Detect which cell encompasses the target text, then output its (x, y) center coordinate. 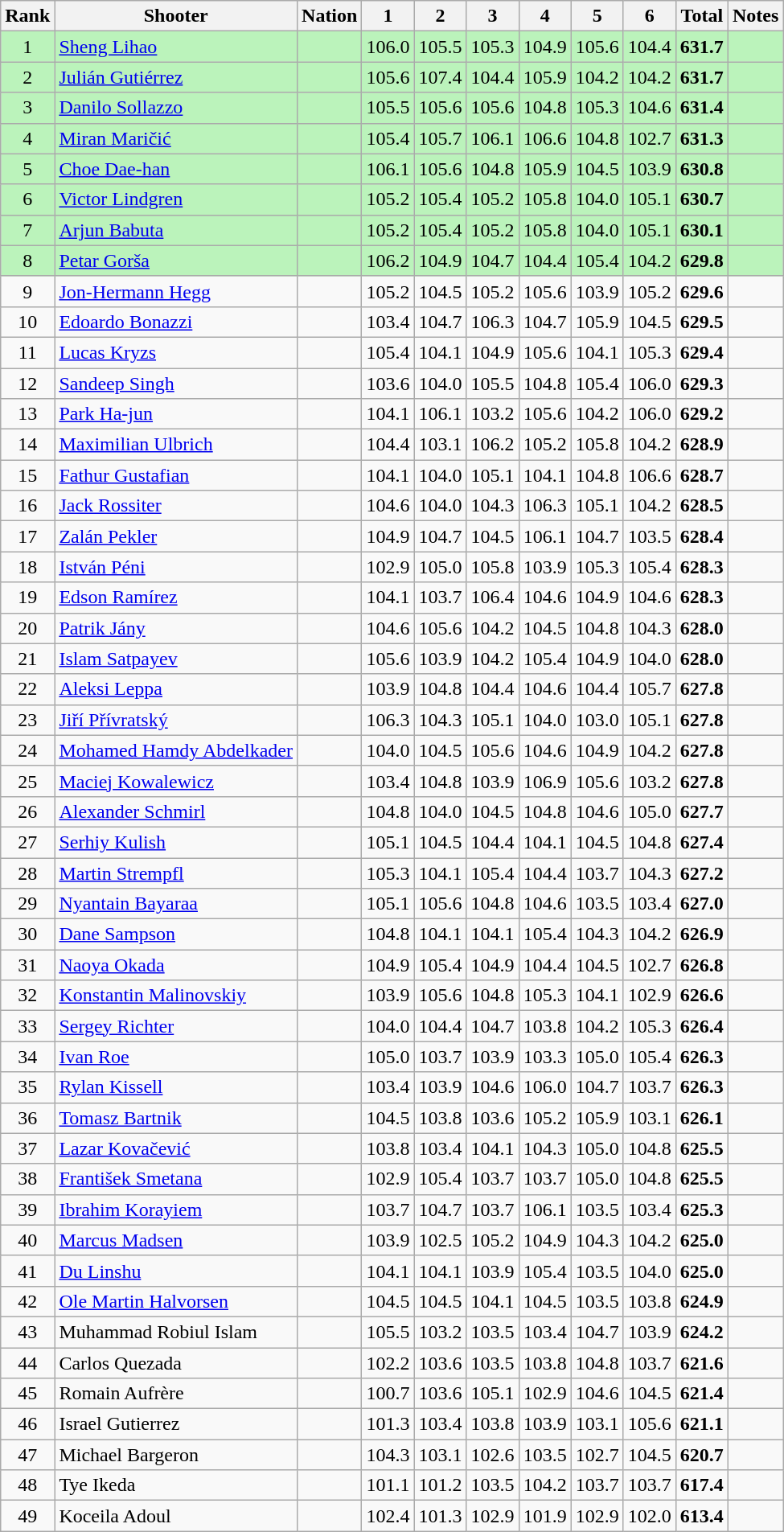
Total (701, 16)
626.9 (701, 934)
621.4 (701, 1394)
10 (27, 322)
Mohamed Hamdy Abdelkader (176, 750)
35 (27, 1087)
Michael Bargeron (176, 1455)
Du Linshu (176, 1271)
Rank (27, 16)
103.0 (597, 720)
102.2 (388, 1363)
Jiří Přívratský (176, 720)
20 (27, 628)
Koceila Adoul (176, 1516)
25 (27, 781)
Konstantin Malinovskiy (176, 996)
9 (27, 291)
Maximilian Ulbrich (176, 445)
Victor Lindgren (176, 199)
626.6 (701, 996)
107.4 (441, 77)
Sergey Richter (176, 1026)
629.6 (701, 291)
106.9 (545, 781)
39 (27, 1210)
Nation (330, 16)
Nyantain Bayaraa (176, 904)
Muhammad Robiul Islam (176, 1332)
Edson Ramírez (176, 598)
29 (27, 904)
628.4 (701, 536)
102.0 (650, 1516)
626.1 (701, 1118)
102.6 (492, 1455)
Tomasz Bartnik (176, 1118)
Naoya Okada (176, 965)
26 (27, 811)
629.5 (701, 322)
629.8 (701, 261)
102.5 (441, 1240)
621.6 (701, 1363)
Fathur Gustafian (176, 475)
102.4 (388, 1516)
628.9 (701, 445)
Arjun Babuta (176, 230)
628.7 (701, 475)
101.9 (545, 1516)
22 (27, 689)
32 (27, 996)
Edoardo Bonazzi (176, 322)
15 (27, 475)
100.7 (388, 1394)
47 (27, 1455)
613.4 (701, 1516)
Ibrahim Korayiem (176, 1210)
625.3 (701, 1210)
Choe Dae-han (176, 169)
631.3 (701, 138)
627.7 (701, 811)
19 (27, 598)
630.8 (701, 169)
Jack Rossiter (176, 506)
28 (27, 873)
Lazar Kovačević (176, 1148)
31 (27, 965)
Serhiy Kulish (176, 842)
40 (27, 1240)
628.5 (701, 506)
617.4 (701, 1485)
630.1 (701, 230)
Israel Gutierrez (176, 1424)
12 (27, 384)
37 (27, 1148)
44 (27, 1363)
621.1 (701, 1424)
Miran Maričić (176, 138)
Julián Gutiérrez (176, 77)
Maciej Kowalewicz (176, 781)
48 (27, 1485)
627.2 (701, 873)
42 (27, 1301)
627.0 (701, 904)
106.4 (492, 598)
101.2 (441, 1485)
24 (27, 750)
45 (27, 1394)
626.8 (701, 965)
Patrik Jány (176, 628)
103.3 (545, 1057)
Rylan Kissell (176, 1087)
27 (27, 842)
30 (27, 934)
34 (27, 1057)
17 (27, 536)
Shooter (176, 16)
Tye Ikeda (176, 1485)
624.9 (701, 1301)
46 (27, 1424)
Jon-Hermann Hegg (176, 291)
38 (27, 1179)
14 (27, 445)
Park Ha-jun (176, 414)
41 (27, 1271)
Romain Aufrère (176, 1394)
Aleksi Leppa (176, 689)
620.7 (701, 1455)
101.1 (388, 1485)
624.2 (701, 1332)
Martin Strempfl (176, 873)
21 (27, 659)
Dane Sampson (176, 934)
11 (27, 352)
Zalán Pekler (176, 536)
Sandeep Singh (176, 384)
49 (27, 1516)
33 (27, 1026)
629.3 (701, 384)
16 (27, 506)
629.2 (701, 414)
630.7 (701, 199)
23 (27, 720)
43 (27, 1332)
Notes (755, 16)
Carlos Quezada (176, 1363)
František Smetana (176, 1179)
626.4 (701, 1026)
Sheng Lihao (176, 47)
Islam Satpayev (176, 659)
631.4 (701, 108)
Ivan Roe (176, 1057)
Danilo Sollazzo (176, 108)
Marcus Madsen (176, 1240)
Alexander Schmirl (176, 811)
Ole Martin Halvorsen (176, 1301)
István Péni (176, 567)
13 (27, 414)
18 (27, 567)
629.4 (701, 352)
Lucas Kryzs (176, 352)
627.4 (701, 842)
8 (27, 261)
7 (27, 230)
Petar Gorša (176, 261)
36 (27, 1118)
